Search for the cell housing the specified text and yield its (x, y) center coordinate. 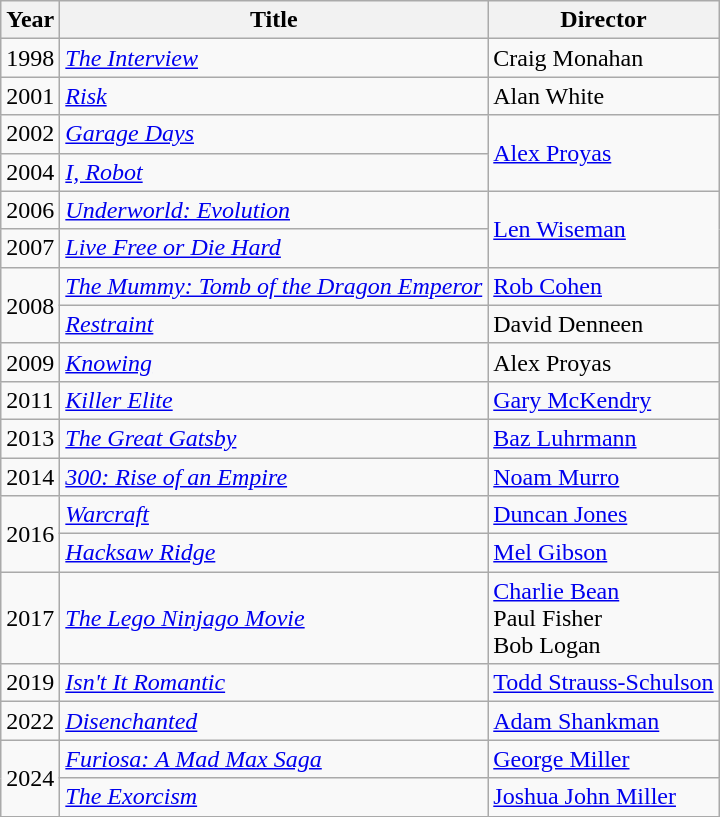
2022 (30, 721)
Furiosa: A Mad Max Saga (274, 759)
Hacksaw Ridge (274, 553)
Year (30, 20)
Alan White (604, 96)
2024 (30, 778)
2007 (30, 248)
Baz Luhrmann (604, 438)
Mel Gibson (604, 553)
The Great Gatsby (274, 438)
1998 (30, 58)
Duncan Jones (604, 515)
Disenchanted (274, 721)
The Lego Ninjago Movie (274, 618)
300: Rise of an Empire (274, 477)
Noam Murro (604, 477)
The Interview (274, 58)
Charlie BeanPaul FisherBob Logan (604, 618)
Isn't It Romantic (274, 683)
Len Wiseman (604, 229)
Todd Strauss-Schulson (604, 683)
2011 (30, 400)
2016 (30, 534)
2019 (30, 683)
Title (274, 20)
Killer Elite (274, 400)
2009 (30, 362)
2004 (30, 172)
Risk (274, 96)
2006 (30, 210)
Joshua John Miller (604, 797)
I, Robot (274, 172)
Warcraft (274, 515)
Rob Cohen (604, 286)
Restraint (274, 324)
2014 (30, 477)
The Mummy: Tomb of the Dragon Emperor (274, 286)
Live Free or Die Hard (274, 248)
2002 (30, 134)
Gary McKendry (604, 400)
2013 (30, 438)
The Exorcism (274, 797)
2001 (30, 96)
2017 (30, 618)
David Denneen (604, 324)
Underworld: Evolution (274, 210)
George Miller (604, 759)
Craig Monahan (604, 58)
Adam Shankman (604, 721)
2008 (30, 305)
Director (604, 20)
Knowing (274, 362)
Garage Days (274, 134)
